Detect which cell encompasses the target text, then output its (X, Y) center coordinate. 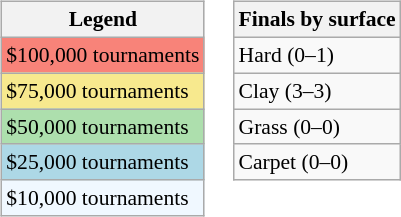
$75,000 tournaments (102, 91)
$10,000 tournaments (102, 198)
Carpet (0–0) (318, 162)
Finals by surface (318, 20)
$50,000 tournaments (102, 127)
$25,000 tournaments (102, 162)
Grass (0–0) (318, 127)
Hard (0–1) (318, 55)
Clay (3–3) (318, 91)
$100,000 tournaments (102, 55)
Legend (102, 20)
